Provide the [x, y] coordinate of the cell's center where the given text is located.  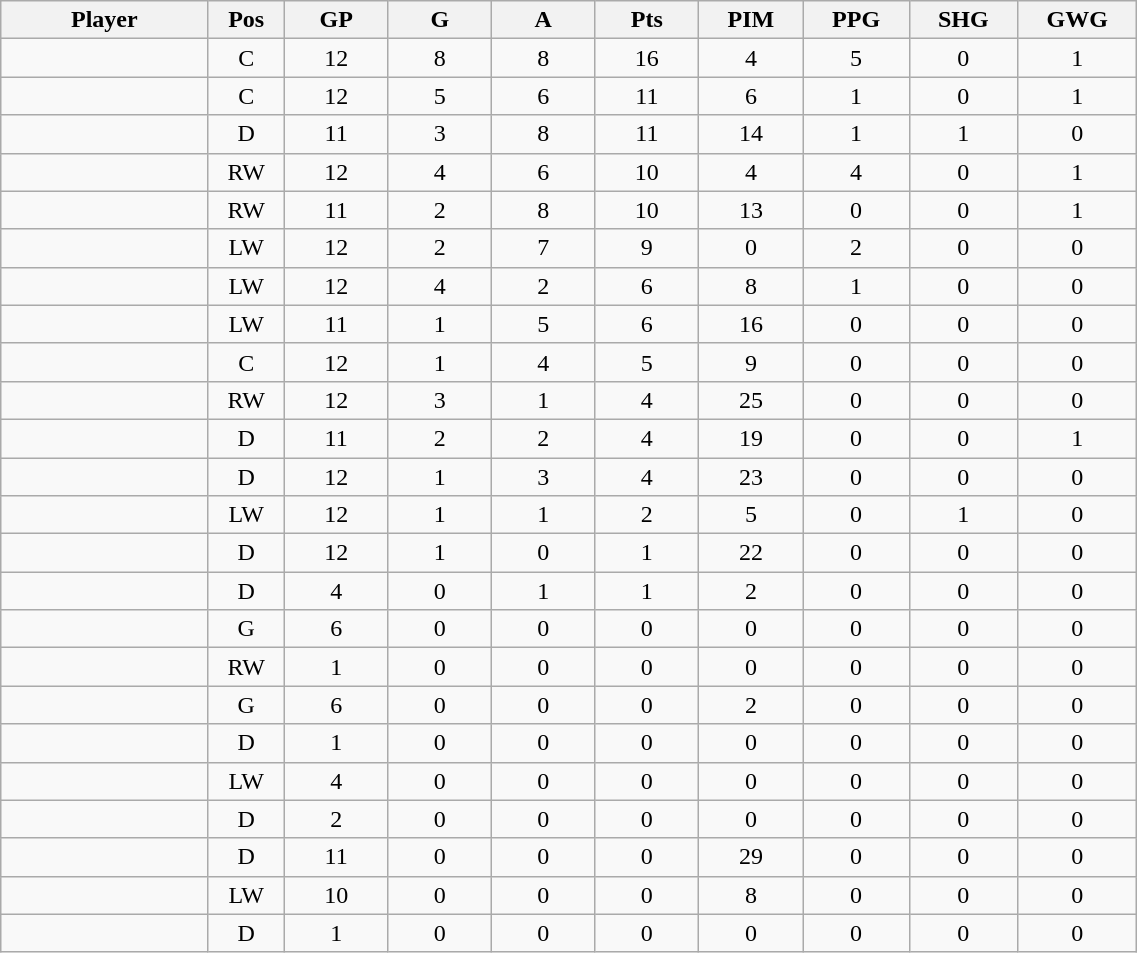
25 [752, 400]
Player [104, 20]
29 [752, 857]
A [544, 20]
Pts [647, 20]
SHG [964, 20]
GWG [1078, 20]
19 [752, 438]
PPG [856, 20]
14 [752, 134]
7 [544, 248]
13 [752, 210]
22 [752, 553]
GP [336, 20]
Pos [246, 20]
PIM [752, 20]
23 [752, 477]
